Pinpoint the cell where the given text exists, returning its (x, y) midpoint coordinate. 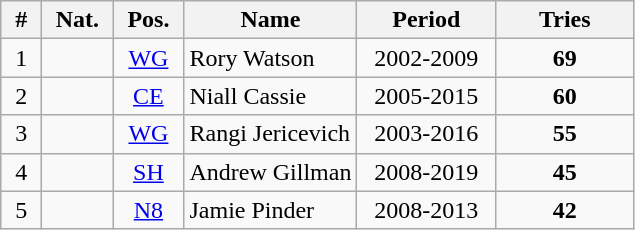
N8 (148, 210)
Rangi Jericevich (270, 134)
1 (22, 58)
Tries (566, 20)
2 (22, 96)
60 (566, 96)
Period (426, 20)
2003-2016 (426, 134)
2002-2009 (426, 58)
69 (566, 58)
Name (270, 20)
4 (22, 172)
# (22, 20)
Niall Cassie (270, 96)
2005-2015 (426, 96)
45 (566, 172)
2008-2013 (426, 210)
Nat. (78, 20)
Pos. (148, 20)
SH (148, 172)
Jamie Pinder (270, 210)
42 (566, 210)
CE (148, 96)
55 (566, 134)
5 (22, 210)
3 (22, 134)
2008-2019 (426, 172)
Andrew Gillman (270, 172)
Rory Watson (270, 58)
